Pinpoint the cell where the given text exists, returning its [x, y] midpoint coordinate. 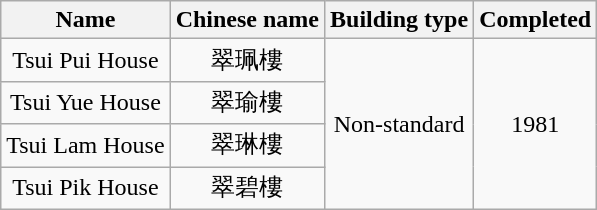
1981 [536, 124]
Completed [536, 20]
Tsui Lam House [86, 146]
Tsui Pui House [86, 60]
翠珮樓 [247, 60]
Chinese name [247, 20]
Tsui Yue House [86, 102]
翠碧樓 [247, 188]
翠琳樓 [247, 146]
翠瑜樓 [247, 102]
Non-standard [400, 124]
Building type [400, 20]
Tsui Pik House [86, 188]
Name [86, 20]
